Search for the cell housing the specified text and yield its (x, y) center coordinate. 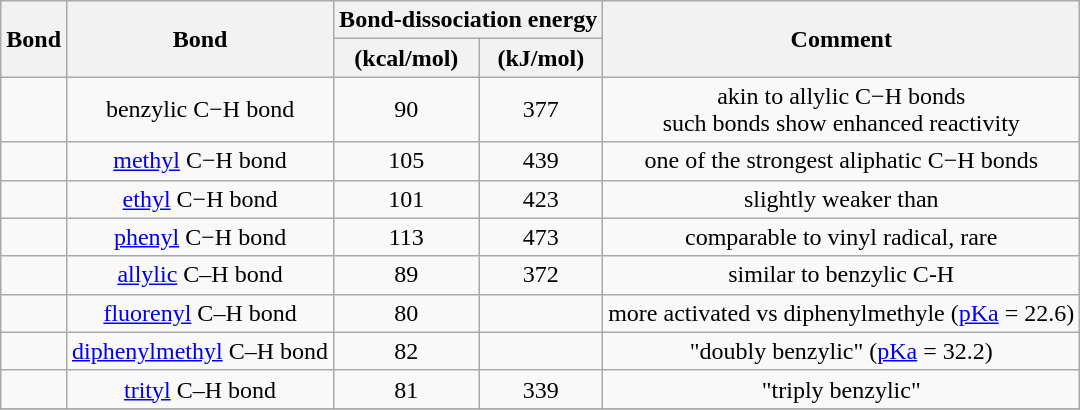
Comment (842, 39)
Bond-dissociation energy (468, 20)
339 (541, 389)
benzylic C−H bond (200, 110)
methyl C−H bond (200, 161)
one of the strongest aliphatic C−H bonds (842, 161)
"triply benzylic" (842, 389)
473 (541, 237)
81 (406, 389)
similar to benzylic C-H (842, 275)
90 (406, 110)
439 (541, 161)
akin to allylic C−H bondssuch bonds show enhanced reactivity (842, 110)
diphenylmethyl C–H bond (200, 351)
377 (541, 110)
105 (406, 161)
372 (541, 275)
(kcal/mol) (406, 58)
82 (406, 351)
423 (541, 199)
(kJ/mol) (541, 58)
89 (406, 275)
ethyl C−H bond (200, 199)
101 (406, 199)
allylic C–H bond (200, 275)
"doubly benzylic" (pKa = 32.2) (842, 351)
trityl C–H bond (200, 389)
80 (406, 313)
comparable to vinyl radical, rare (842, 237)
113 (406, 237)
more activated vs diphenylmethyle (pKa = 22.6) (842, 313)
phenyl C−H bond (200, 237)
fluorenyl C–H bond (200, 313)
slightly weaker than (842, 199)
